Return (x, y) of the center of cell containing provided text 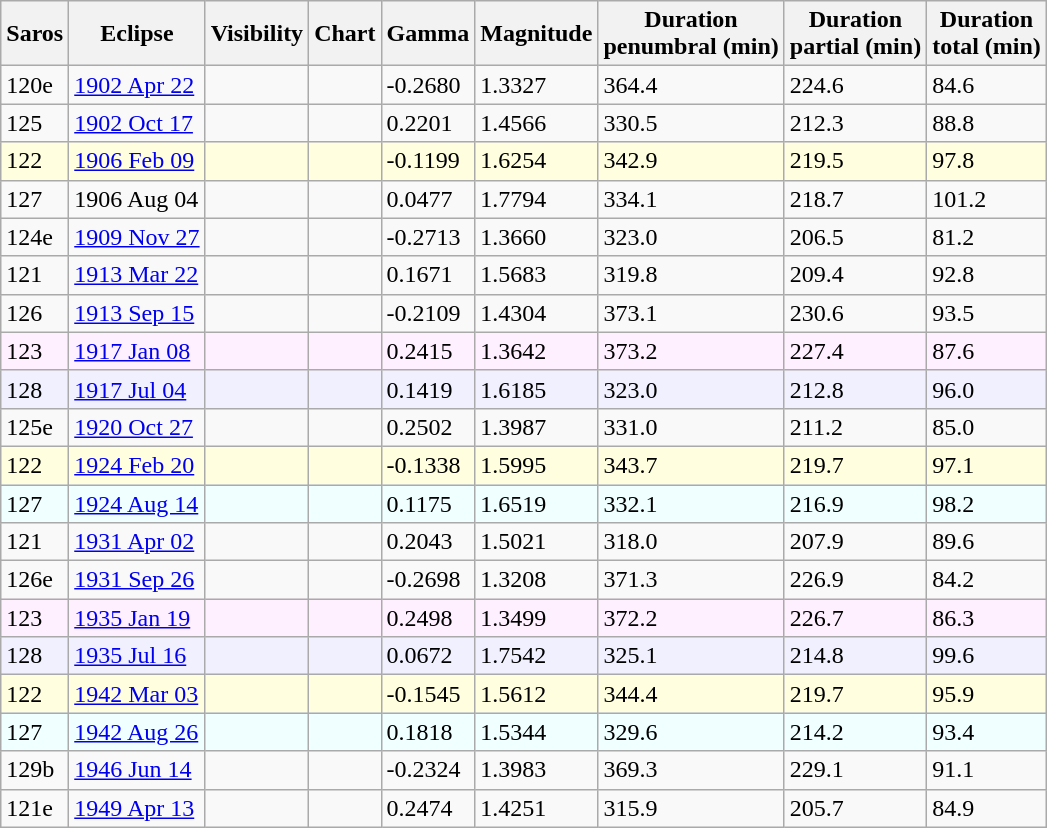
227.4 (855, 351)
211.2 (855, 427)
343.7 (691, 465)
-0.2109 (428, 313)
Magnitude (536, 34)
1.4251 (536, 808)
1.5344 (536, 732)
1.7794 (536, 199)
1.5021 (536, 542)
219.5 (855, 161)
129b (35, 770)
344.4 (691, 694)
-0.2713 (428, 237)
1942 Aug 26 (137, 732)
1.3987 (536, 427)
99.6 (987, 656)
121e (35, 808)
209.4 (855, 275)
214.8 (855, 656)
93.4 (987, 732)
332.1 (691, 503)
125e (35, 427)
84.6 (987, 85)
212.8 (855, 389)
364.4 (691, 85)
373.1 (691, 313)
-0.2680 (428, 85)
1935 Jan 19 (137, 618)
-0.1338 (428, 465)
206.5 (855, 237)
81.2 (987, 237)
93.5 (987, 313)
101.2 (987, 199)
0.2415 (428, 351)
Gamma (428, 34)
1942 Mar 03 (137, 694)
0.2201 (428, 123)
-0.1199 (428, 161)
1.3208 (536, 580)
1.7542 (536, 656)
1913 Mar 22 (137, 275)
98.2 (987, 503)
1924 Aug 14 (137, 503)
85.0 (987, 427)
319.8 (691, 275)
1920 Oct 27 (137, 427)
226.9 (855, 580)
318.0 (691, 542)
0.2474 (428, 808)
91.1 (987, 770)
229.1 (855, 770)
372.2 (691, 618)
Eclipse (137, 34)
329.6 (691, 732)
0.1175 (428, 503)
1906 Aug 04 (137, 199)
0.1419 (428, 389)
1935 Jul 16 (137, 656)
216.9 (855, 503)
84.9 (987, 808)
Durationpartial (min) (855, 34)
1.3327 (536, 85)
331.0 (691, 427)
1.3983 (536, 770)
1924 Feb 20 (137, 465)
1946 Jun 14 (137, 770)
342.9 (691, 161)
330.5 (691, 123)
1.6185 (536, 389)
1.5612 (536, 694)
1917 Jul 04 (137, 389)
84.2 (987, 580)
315.9 (691, 808)
88.8 (987, 123)
89.6 (987, 542)
226.7 (855, 618)
1.3660 (536, 237)
0.1818 (428, 732)
1.5995 (536, 465)
1906 Feb 09 (137, 161)
Saros (35, 34)
95.9 (987, 694)
1909 Nov 27 (137, 237)
1.4566 (536, 123)
230.6 (855, 313)
0.0672 (428, 656)
Chart (345, 34)
125 (35, 123)
1917 Jan 08 (137, 351)
0.2043 (428, 542)
1902 Oct 17 (137, 123)
0.1671 (428, 275)
0.0477 (428, 199)
207.9 (855, 542)
214.2 (855, 732)
1.6254 (536, 161)
224.6 (855, 85)
1931 Apr 02 (137, 542)
212.3 (855, 123)
1.6519 (536, 503)
Visibility (257, 34)
1931 Sep 26 (137, 580)
Durationpenumbral (min) (691, 34)
97.1 (987, 465)
126e (35, 580)
1.3642 (536, 351)
1.3499 (536, 618)
96.0 (987, 389)
1.4304 (536, 313)
0.2498 (428, 618)
124e (35, 237)
325.1 (691, 656)
1902 Apr 22 (137, 85)
120e (35, 85)
1913 Sep 15 (137, 313)
205.7 (855, 808)
-0.1545 (428, 694)
-0.2324 (428, 770)
369.3 (691, 770)
-0.2698 (428, 580)
97.8 (987, 161)
0.2502 (428, 427)
126 (35, 313)
371.3 (691, 580)
373.2 (691, 351)
Durationtotal (min) (987, 34)
218.7 (855, 199)
334.1 (691, 199)
92.8 (987, 275)
1949 Apr 13 (137, 808)
1.5683 (536, 275)
87.6 (987, 351)
86.3 (987, 618)
